Find where the given text appears and provide that cell's center as [x, y] coordinate. 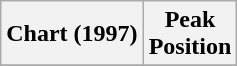
PeakPosition [190, 34]
Chart (1997) [72, 34]
